Provide the (X, Y) coordinate of the cell's center where the given text is located.  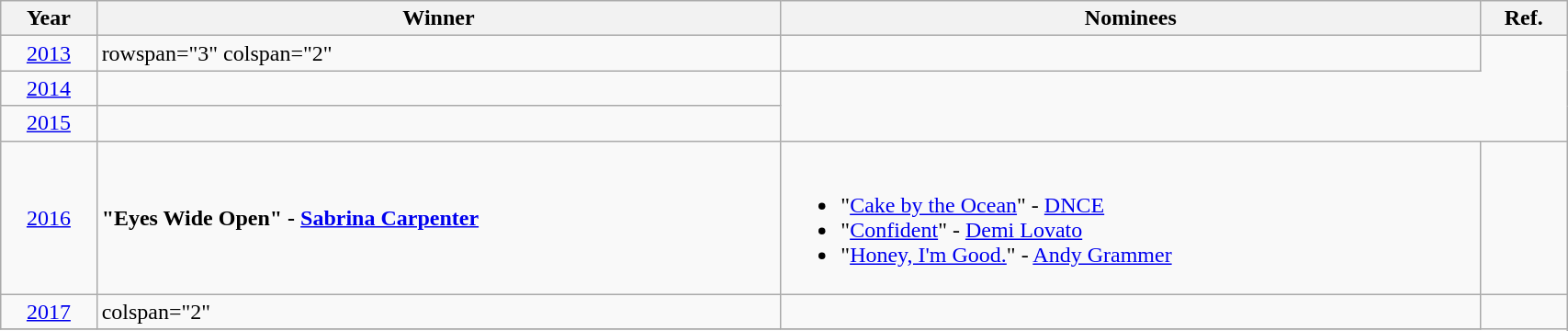
2016 (49, 217)
rowspan="3" colspan="2" (439, 53)
2017 (49, 312)
Year (49, 18)
colspan="2" (439, 312)
"Eyes Wide Open" - Sabrina Carpenter (439, 217)
Ref. (1524, 18)
"Cake by the Ocean" - DNCE"Confident" - Demi Lovato"Honey, I'm Good." - Andy Grammer (1131, 217)
2013 (49, 53)
2015 (49, 123)
2014 (49, 88)
Nominees (1131, 18)
Winner (439, 18)
